From the cell containing the given text, extract its center point as [X, Y] coordinate. 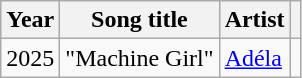
"Machine Girl" [140, 58]
Adéla [254, 58]
2025 [30, 58]
Year [30, 20]
Song title [140, 20]
Artist [254, 20]
